Extract the (X, Y) coordinate from the center of the cell holding the provided text.  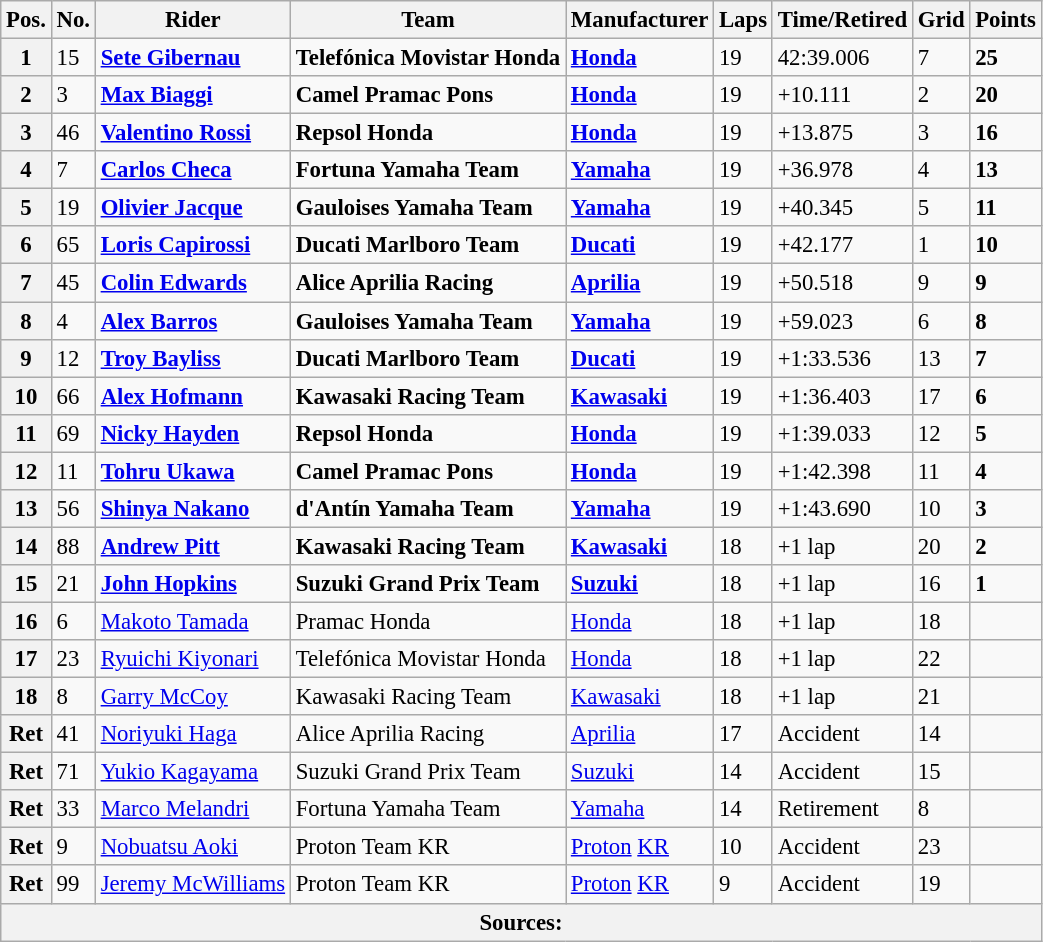
Sete Gibernau (192, 58)
Valentino Rossi (192, 133)
Sources: (522, 922)
+42.177 (842, 245)
+1:39.033 (842, 433)
33 (73, 809)
65 (73, 245)
Max Biaggi (192, 95)
Ryuichi Kiyonari (192, 659)
Alex Hofmann (192, 396)
Time/Retired (842, 20)
+1:36.403 (842, 396)
+36.978 (842, 170)
Colin Edwards (192, 283)
66 (73, 396)
+1:43.690 (842, 509)
Rider (192, 20)
99 (73, 885)
69 (73, 433)
Pramac Honda (428, 621)
+1:33.536 (842, 358)
45 (73, 283)
Troy Bayliss (192, 358)
+50.518 (842, 283)
42:39.006 (842, 58)
22 (940, 659)
Loris Capirossi (192, 245)
+10.111 (842, 95)
46 (73, 133)
Carlos Checa (192, 170)
Pos. (26, 20)
Shinya Nakano (192, 509)
Alex Barros (192, 321)
Jeremy McWilliams (192, 885)
Tohru Ukawa (192, 471)
Andrew Pitt (192, 546)
Makoto Tamada (192, 621)
Nicky Hayden (192, 433)
John Hopkins (192, 584)
+1:42.398 (842, 471)
Team (428, 20)
+40.345 (842, 208)
Yukio Kagayama (192, 772)
Manufacturer (640, 20)
Retirement (842, 809)
41 (73, 734)
+59.023 (842, 321)
Nobuatsu Aoki (192, 847)
Points (1006, 20)
+13.875 (842, 133)
25 (1006, 58)
56 (73, 509)
No. (73, 20)
Noriyuki Haga (192, 734)
d'Antín Yamaha Team (428, 509)
Garry McCoy (192, 697)
Marco Melandri (192, 809)
Grid (940, 20)
71 (73, 772)
Laps (744, 20)
88 (73, 546)
Olivier Jacque (192, 208)
